Return the [x, y] coordinate for the center point of the cell that contains the specified text.  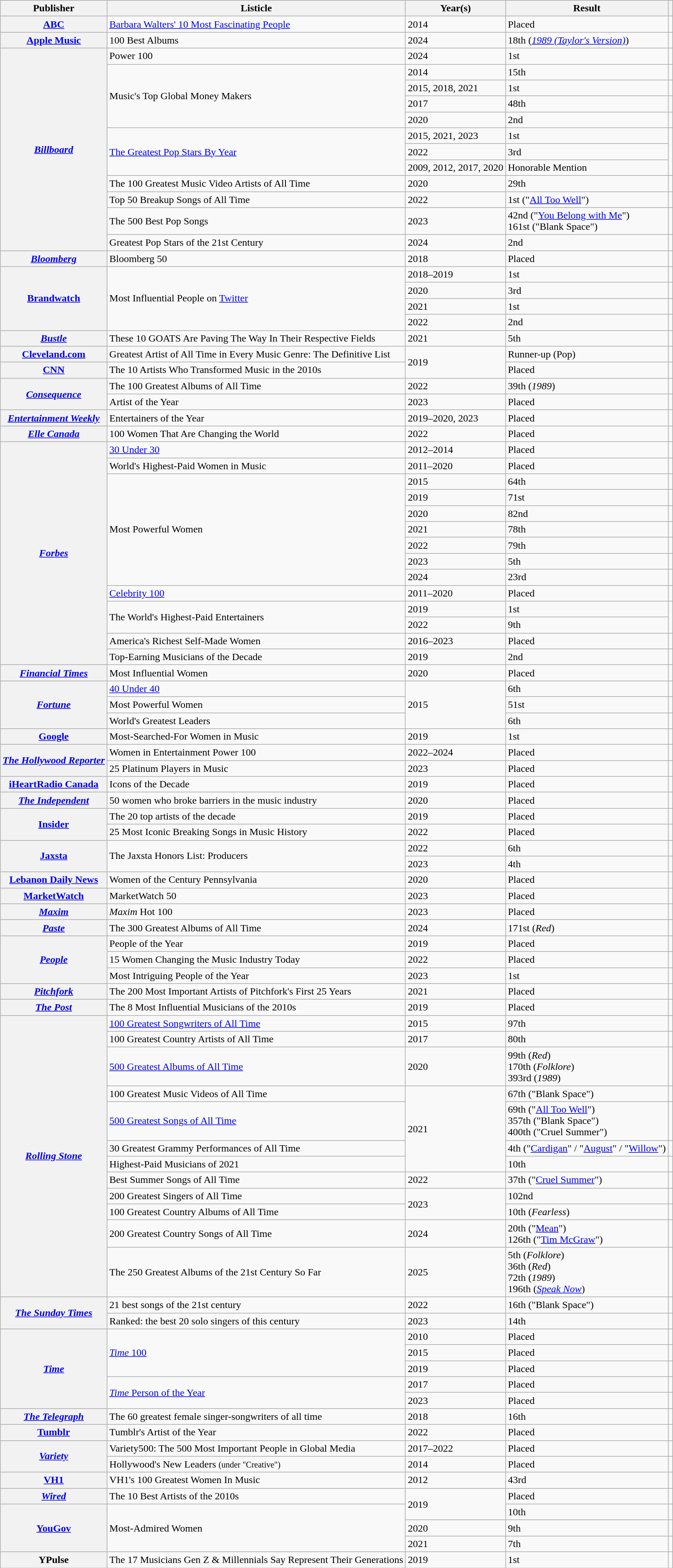
2012–2014 [455, 450]
500 Greatest Songs of All Time [256, 1121]
30 Under 30 [256, 450]
MarketWatch [54, 896]
Paste [54, 928]
America's Richest Self-Made Women [256, 641]
Best Summer Songs of All Time [256, 1180]
Barbara Walters' 10 Most Fascinating People [256, 24]
2018–2019 [455, 275]
2012 [455, 1480]
The 10 Artists Who Transformed Music in the 2010s [256, 370]
79th [587, 545]
Jaxsta [54, 856]
100 Greatest Songwriters of All Time [256, 1023]
Apple Music [54, 40]
2025 [455, 1272]
Bloomberg [54, 259]
102nd [587, 1196]
100 Greatest Country Albums of All Time [256, 1212]
The 17 Musicians Gen Z & Millennials Say Represent Their Generations [256, 1560]
Music's Top Global Money Makers [256, 96]
The Jaxsta Honors List: Producers [256, 856]
The World's Highest-Paid Entertainers [256, 617]
2015, 2021, 2023 [455, 136]
Listicle [256, 8]
Top-Earning Musicians of the Decade [256, 657]
Year(s) [455, 8]
Icons of the Decade [256, 784]
82nd [587, 514]
Google [54, 737]
VH1's 100 Greatest Women In Music [256, 1480]
2022–2024 [455, 753]
Entertainment Weekly [54, 418]
The Post [54, 1008]
15 Women Changing the Music Industry Today [256, 959]
500 Greatest Albums of All Time [256, 1067]
Most-Searched-For Women in Music [256, 737]
37th ("Cruel Summer") [587, 1180]
78th [587, 530]
15th [587, 72]
20th ("Mean")126th ("Tim McGraw") [587, 1233]
Women in Entertainment Power 100 [256, 753]
The Greatest Pop Stars By Year [256, 152]
40 Under 40 [256, 689]
The 200 Most Important Artists of Pitchfork's First 25 Years [256, 992]
The 100 Greatest Albums of All Time [256, 386]
Billboard [54, 149]
Time 100 [256, 1353]
CNN [54, 370]
200 Greatest Singers of All Time [256, 1196]
7th [587, 1544]
Elle Canada [54, 434]
iHeartRadio Canada [54, 784]
The Independent [54, 800]
Insider [54, 824]
51st [587, 704]
Time Person of the Year [256, 1393]
97th [587, 1023]
The Telegraph [54, 1416]
Tumblr's Artist of the Year [256, 1432]
67th ("Blank Space") [587, 1094]
2015, 2018, 2021 [455, 88]
25 Platinum Players in Music [256, 769]
64th [587, 482]
Top 50 Breakup Songs of All Time [256, 200]
43rd [587, 1480]
2019–2020, 2023 [455, 418]
People of the Year [256, 943]
Forbes [54, 553]
Financial Times [54, 673]
48th [587, 104]
Runner-up (Pop) [587, 354]
Most Influential Women [256, 673]
Consequence [54, 394]
Women of the Century Pennsylvania [256, 880]
200 Greatest Country Songs of All Time [256, 1233]
The 8 Most Influential Musicians of the 2010s [256, 1008]
Greatest Artist of All Time in Every Music Genre: The Definitive List [256, 354]
The 100 Greatest Music Video Artists of All Time [256, 183]
16th ("Blank Space") [587, 1305]
Pitchfork [54, 992]
The Hollywood Reporter [54, 761]
4th ("Cardigan" / "August" / "Willow") [587, 1148]
39th (1989) [587, 386]
21 best songs of the 21st century [256, 1305]
18th (1989 (Taylor's Version)) [587, 40]
MarketWatch 50 [256, 896]
171st (Red) [587, 928]
Result [587, 8]
Cleveland.com [54, 354]
Brandwatch [54, 298]
Most Influential People on Twitter [256, 298]
14th [587, 1321]
100 Best Albums [256, 40]
VH1 [54, 1480]
5th (Folklore)36th (Red)72th (1989)196th (Speak Now) [587, 1272]
Highest-Paid Musicians of 2021 [256, 1164]
Greatest Pop Stars of the 21st Century [256, 243]
Maxim Hot 100 [256, 912]
The 500 Best Pop Songs [256, 221]
10th (Fearless) [587, 1212]
Most Intriguing People of the Year [256, 976]
Ranked: the best 20 solo singers of this century [256, 1321]
71st [587, 498]
69th ("All Too Well")357th ("Blank Space") 400th ("Cruel Summer") [587, 1121]
Variety [54, 1456]
29th [587, 183]
Fortune [54, 704]
People [54, 959]
Publisher [54, 8]
99th (Red)170th (Folklore)393rd (1989) [587, 1067]
Hollywood's New Leaders (under "Creative") [256, 1464]
Rolling Stone [54, 1156]
Variety500: The 500 Most Important People in Global Media [256, 1448]
Artist of the Year [256, 402]
2010 [455, 1337]
The 60 greatest female singer-songwriters of all time [256, 1416]
ABC [54, 24]
YPulse [54, 1560]
Celebrity 100 [256, 593]
The 300 Greatest Albums of All Time [256, 928]
Time [54, 1369]
2016–2023 [455, 641]
Bustle [54, 338]
23rd [587, 577]
25 Most Iconic Breaking Songs in Music History [256, 832]
The 10 Best Artists of the 2010s [256, 1496]
42nd ("You Belong with Me")161st ("Blank Space") [587, 221]
16th [587, 1416]
World's Highest-Paid Women in Music [256, 466]
Most-Admired Women [256, 1528]
YouGov [54, 1528]
Maxim [54, 912]
Lebanon Daily News [54, 880]
The Sunday Times [54, 1313]
Bloomberg 50 [256, 259]
2009, 2012, 2017, 2020 [455, 167]
2017–2022 [455, 1448]
1st ("All Too Well") [587, 200]
Entertainers of the Year [256, 418]
The 20 top artists of the decade [256, 816]
100 Greatest Music Videos of All Time [256, 1094]
80th [587, 1039]
Power 100 [256, 56]
World's Greatest Leaders [256, 720]
4th [587, 864]
100 Greatest Country Artists of All Time [256, 1039]
Wired [54, 1496]
The 250 Greatest Albums of the 21st Century So Far [256, 1272]
These 10 GOATS Are Paving The Way In Their Respective Fields [256, 338]
100 Women That Are Changing the World [256, 434]
50 women who broke barriers in the music industry [256, 800]
Tumblr [54, 1432]
30 Greatest Grammy Performances of All Time [256, 1148]
Honorable Mention [587, 167]
